Return the (x, y) coordinate for the center point of the cell that contains the specified text.  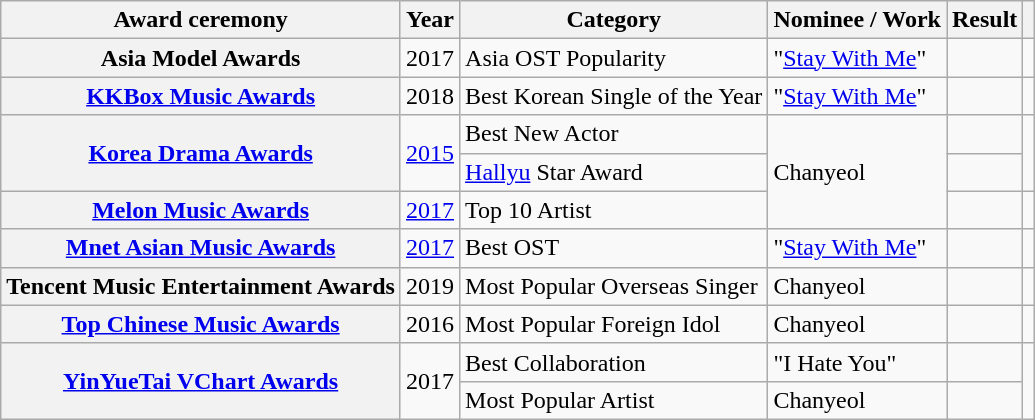
Best New Actor (614, 134)
Top Chinese Music Awards (201, 324)
YinYueTai VChart Awards (201, 381)
Category (614, 20)
Best Collaboration (614, 362)
Melon Music Awards (201, 210)
Asia OST Popularity (614, 58)
Most Popular Artist (614, 400)
2016 (430, 324)
Most Popular Overseas Singer (614, 286)
Result (984, 20)
Asia Model Awards (201, 58)
Mnet Asian Music Awards (201, 248)
Hallyu Star Award (614, 172)
Nominee / Work (858, 20)
KKBox Music Awards (201, 96)
Top 10 Artist (614, 210)
"I Hate You" (858, 362)
Best Korean Single of the Year (614, 96)
Korea Drama Awards (201, 153)
2018 (430, 96)
2019 (430, 286)
Award ceremony (201, 20)
2015 (430, 153)
Year (430, 20)
Best OST (614, 248)
Tencent Music Entertainment Awards (201, 286)
Most Popular Foreign Idol (614, 324)
